Identify which cell holds the provided text, then report its (x, y) central coordinate. 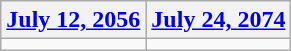
July 12, 2056 (74, 20)
July 24, 2074 (218, 20)
